For the text-containing cell, return its midpoint in (X, Y) coordinate format. 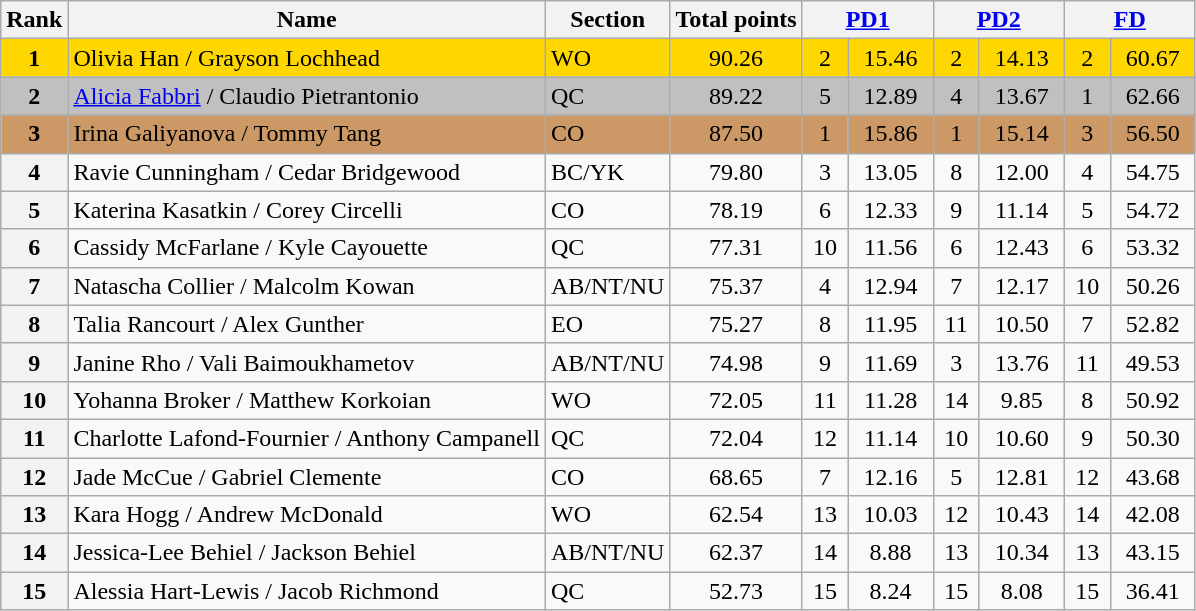
13.05 (890, 172)
BC/YK (607, 172)
12.81 (1022, 477)
Jessica-Lee Behiel / Jackson Behiel (307, 553)
Rank (34, 20)
75.37 (736, 286)
Alicia Fabbri / Claudio Pietrantonio (307, 96)
60.67 (1152, 58)
54.72 (1152, 210)
11.28 (890, 400)
12.94 (890, 286)
12.00 (1022, 172)
Katerina Kasatkin / Corey Circelli (307, 210)
Ravie Cunningham / Cedar Bridgewood (307, 172)
50.26 (1152, 286)
11.95 (890, 324)
75.27 (736, 324)
52.73 (736, 591)
50.30 (1152, 438)
36.41 (1152, 591)
12.33 (890, 210)
11.69 (890, 362)
42.08 (1152, 515)
79.80 (736, 172)
FD (1130, 20)
12.17 (1022, 286)
14.13 (1022, 58)
90.26 (736, 58)
72.05 (736, 400)
13.76 (1022, 362)
15.46 (890, 58)
8.88 (890, 553)
12.43 (1022, 248)
9.85 (1022, 400)
Janine Rho / Vali Baimoukhametov (307, 362)
10.60 (1022, 438)
43.15 (1152, 553)
Kara Hogg / Andrew McDonald (307, 515)
49.53 (1152, 362)
8.08 (1022, 591)
Natascha Collier / Malcolm Kowan (307, 286)
77.31 (736, 248)
Section (607, 20)
62.66 (1152, 96)
13.67 (1022, 96)
12.89 (890, 96)
10.50 (1022, 324)
Irina Galiyanova / Tommy Tang (307, 134)
68.65 (736, 477)
11.56 (890, 248)
15.14 (1022, 134)
78.19 (736, 210)
72.04 (736, 438)
50.92 (1152, 400)
89.22 (736, 96)
PD2 (998, 20)
15.86 (890, 134)
87.50 (736, 134)
10.34 (1022, 553)
Charlotte Lafond-Fournier / Anthony Campanell (307, 438)
Total points (736, 20)
Cassidy McFarlane / Kyle Cayouette (307, 248)
Jade McCue / Gabriel Clemente (307, 477)
Alessia Hart-Lewis / Jacob Richmond (307, 591)
12.16 (890, 477)
Yohanna Broker / Matthew Korkoian (307, 400)
62.54 (736, 515)
54.75 (1152, 172)
53.32 (1152, 248)
EO (607, 324)
10.03 (890, 515)
Talia Rancourt / Alex Gunther (307, 324)
43.68 (1152, 477)
62.37 (736, 553)
56.50 (1152, 134)
74.98 (736, 362)
10.43 (1022, 515)
PD1 (868, 20)
52.82 (1152, 324)
Name (307, 20)
Olivia Han / Grayson Lochhead (307, 58)
8.24 (890, 591)
